Pinpoint the cell where the given text exists, returning its (X, Y) midpoint coordinate. 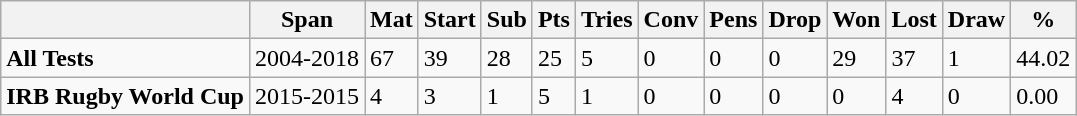
Draw (976, 20)
Span (306, 20)
25 (554, 58)
All Tests (126, 58)
44.02 (1044, 58)
Lost (914, 20)
Start (450, 20)
Drop (795, 20)
IRB Rugby World Cup (126, 96)
Pts (554, 20)
3 (450, 96)
2015-2015 (306, 96)
Pens (734, 20)
67 (392, 58)
28 (506, 58)
Mat (392, 20)
2004-2018 (306, 58)
39 (450, 58)
37 (914, 58)
% (1044, 20)
Sub (506, 20)
Tries (606, 20)
Won (856, 20)
0.00 (1044, 96)
Conv (671, 20)
29 (856, 58)
